Search for the cell housing the specified text and yield its [X, Y] center coordinate. 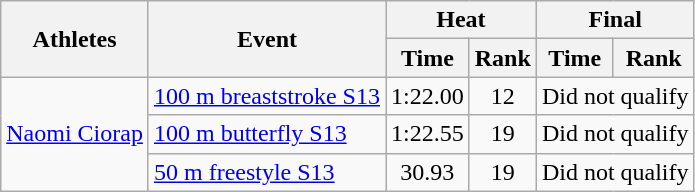
Event [266, 39]
Naomi Ciorap [75, 134]
Final [615, 20]
1:22.00 [428, 96]
1:22.55 [428, 134]
Heat [462, 20]
12 [502, 96]
100 m breaststroke S13 [266, 96]
100 m butterfly S13 [266, 134]
Athletes [75, 39]
50 m freestyle S13 [266, 172]
30.93 [428, 172]
